Capture the cell that displays the provided text and extract its [x, y] central coordinate. 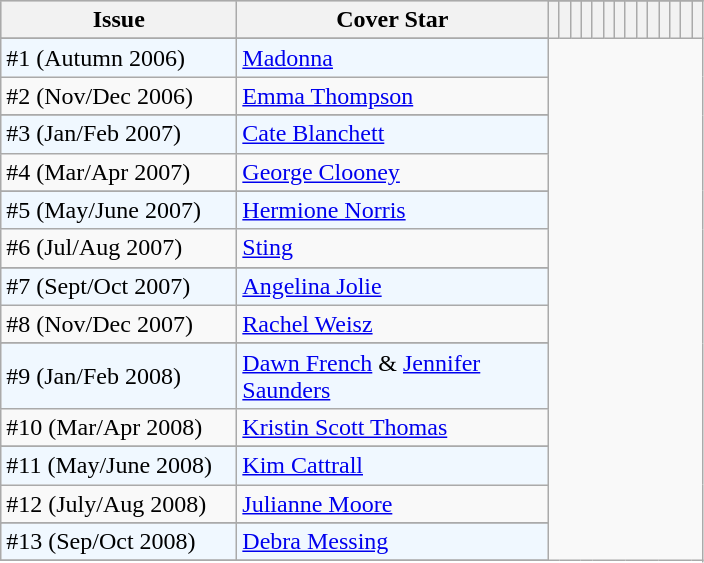
Kristin Scott Thomas [392, 427]
Rachel Weisz [392, 324]
Julianne Moore [392, 503]
#13 (Sep/Oct 2008) [119, 542]
#6 (Jul/Aug 2007) [119, 248]
Issue [119, 20]
#10 (Mar/Apr 2008) [119, 427]
Emma Thompson [392, 96]
Hermione Norris [392, 210]
#3 (Jan/Feb 2007) [119, 134]
#9 (Jan/Feb 2008) [119, 376]
#5 (May/June 2007) [119, 210]
#2 (Nov/Dec 2006) [119, 96]
Sting [392, 248]
Cover Star [392, 20]
#7 (Sept/Oct 2007) [119, 286]
#11 (May/June 2008) [119, 465]
#1 (Autumn 2006) [119, 58]
Madonna [392, 58]
George Clooney [392, 172]
Angelina Jolie [392, 286]
Cate Blanchett [392, 134]
Dawn French & Jennifer Saunders [392, 376]
#4 (Mar/Apr 2007) [119, 172]
#12 (July/Aug 2008) [119, 503]
Kim Cattrall [392, 465]
#8 (Nov/Dec 2007) [119, 324]
Debra Messing [392, 542]
